Identify which cell holds the provided text, then report its [X, Y] central coordinate. 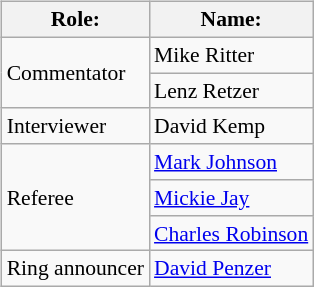
Role: [76, 20]
Mike Ritter [231, 55]
David Kemp [231, 126]
Interviewer [76, 126]
Ring announcer [76, 269]
Lenz Retzer [231, 91]
Charles Robinson [231, 233]
Commentator [76, 72]
Mark Johnson [231, 162]
Name: [231, 20]
Referee [76, 198]
David Penzer [231, 269]
Mickie Jay [231, 198]
